Identify which cell holds the provided text, then report its (X, Y) central coordinate. 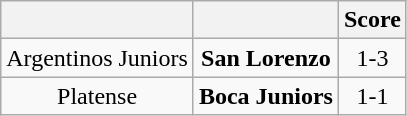
1-3 (372, 58)
1-1 (372, 96)
Boca Juniors (266, 96)
Score (372, 20)
Platense (98, 96)
San Lorenzo (266, 58)
Argentinos Juniors (98, 58)
